Capture the cell that displays the provided text and extract its [x, y] central coordinate. 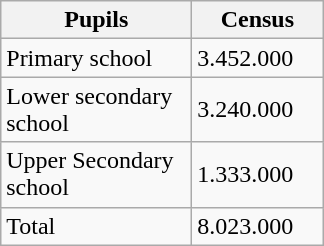
1.333.000 [258, 174]
3.240.000 [258, 110]
Pupils [96, 20]
Total [96, 226]
8.023.000 [258, 226]
Primary school [96, 58]
3.452.000 [258, 58]
Census [258, 20]
Upper Secondary school [96, 174]
Lower secondary school [96, 110]
